From the cell containing the given text, extract its center point as [x, y] coordinate. 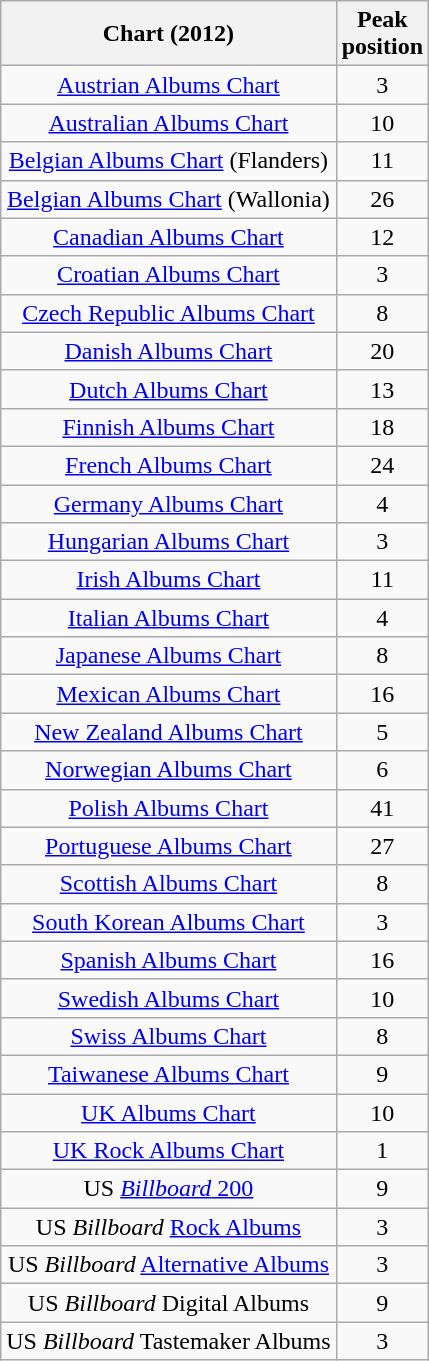
Swiss Albums Chart [168, 1036]
Irish Albums Chart [168, 580]
New Zealand Albums Chart [168, 732]
Italian Albums Chart [168, 618]
Dutch Albums Chart [168, 389]
18 [382, 427]
24 [382, 465]
Taiwanese Albums Chart [168, 1074]
20 [382, 351]
Czech Republic Albums Chart [168, 313]
Croatian Albums Chart [168, 275]
Peakposition [382, 34]
6 [382, 770]
Danish Albums Chart [168, 351]
Chart (2012) [168, 34]
1 [382, 1151]
Polish Albums Chart [168, 808]
UK Rock Albums Chart [168, 1151]
Australian Albums Chart [168, 123]
US Billboard 200 [168, 1189]
French Albums Chart [168, 465]
US Billboard Digital Albums [168, 1303]
Hungarian Albums Chart [168, 542]
Canadian Albums Chart [168, 237]
Spanish Albums Chart [168, 960]
US Billboard Rock Albums [168, 1227]
Scottish Albums Chart [168, 884]
Finnish Albums Chart [168, 427]
41 [382, 808]
Austrian Albums Chart [168, 85]
US Billboard Alternative Albums [168, 1265]
South Korean Albums Chart [168, 922]
27 [382, 846]
12 [382, 237]
13 [382, 389]
Mexican Albums Chart [168, 694]
UK Albums Chart [168, 1113]
US Billboard Tastemaker Albums [168, 1341]
Belgian Albums Chart (Wallonia) [168, 199]
Japanese Albums Chart [168, 656]
Portuguese Albums Chart [168, 846]
5 [382, 732]
Norwegian Albums Chart [168, 770]
Belgian Albums Chart (Flanders) [168, 161]
Germany Albums Chart [168, 503]
26 [382, 199]
Swedish Albums Chart [168, 998]
